Determine the [X, Y] coordinate at the center of the cell enclosing the given text.  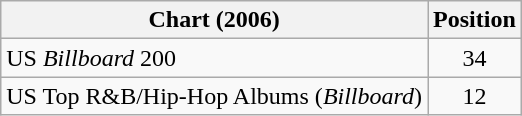
12 [475, 96]
Position [475, 20]
Chart (2006) [214, 20]
US Billboard 200 [214, 58]
34 [475, 58]
US Top R&B/Hip-Hop Albums (Billboard) [214, 96]
